Capture the cell that displays the provided text and extract its [x, y] central coordinate. 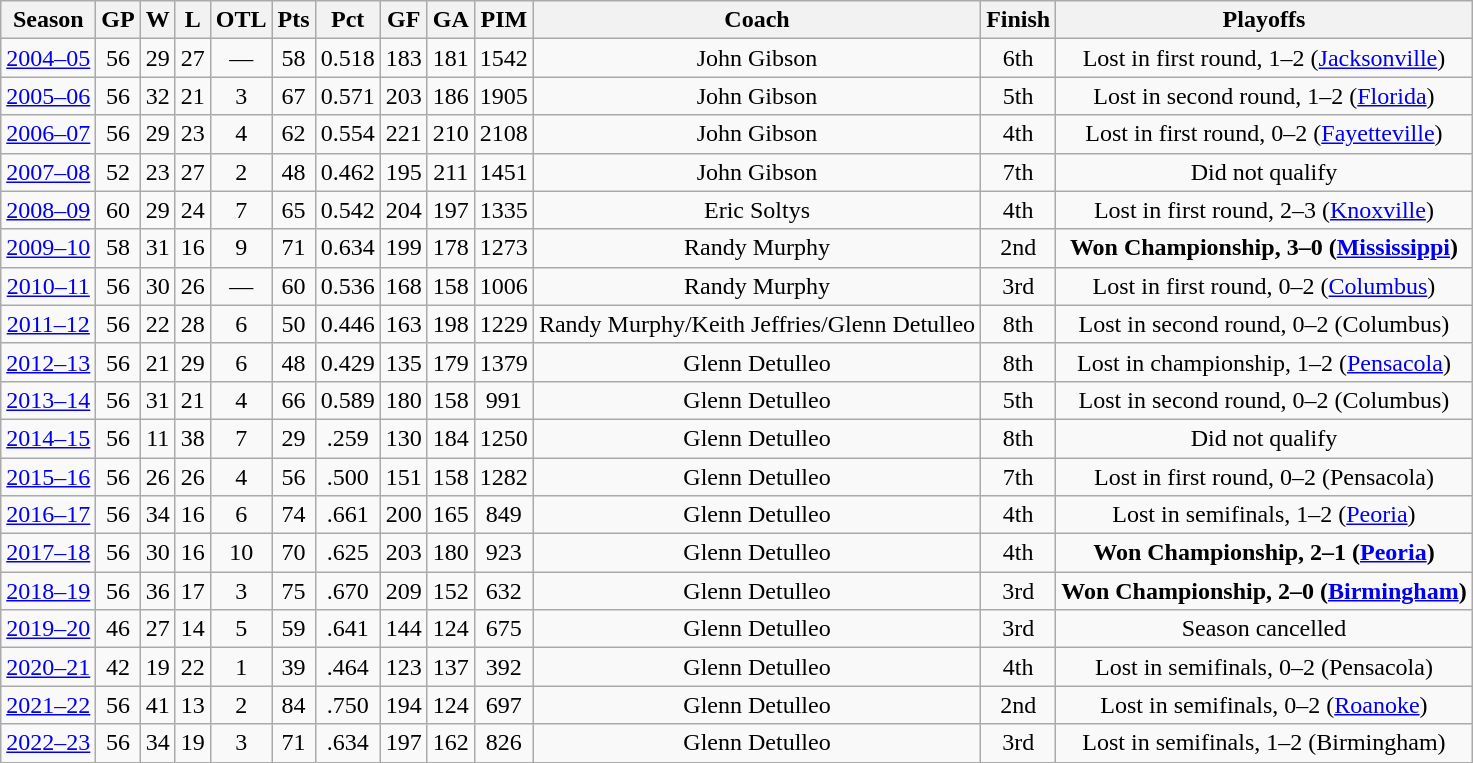
1250 [504, 438]
211 [450, 172]
135 [404, 362]
10 [241, 553]
1282 [504, 477]
.661 [348, 515]
0.634 [348, 248]
.750 [348, 705]
6th [1018, 58]
.670 [348, 591]
Pct [348, 20]
Lost in championship, 1–2 (Pensacola) [1264, 362]
184 [450, 438]
200 [404, 515]
.259 [348, 438]
2011–12 [48, 324]
1273 [504, 248]
195 [404, 172]
2009–10 [48, 248]
Lost in first round, 0–2 (Columbus) [1264, 286]
392 [504, 667]
632 [504, 591]
2012–13 [48, 362]
75 [294, 591]
14 [192, 629]
2017–18 [48, 553]
.634 [348, 743]
1542 [504, 58]
0.542 [348, 210]
2010–11 [48, 286]
Playoffs [1264, 20]
2013–14 [48, 400]
28 [192, 324]
W [158, 20]
Lost in first round, 2–3 (Knoxville) [1264, 210]
84 [294, 705]
70 [294, 553]
675 [504, 629]
Lost in first round, 0–2 (Fayetteville) [1264, 134]
65 [294, 210]
GA [450, 20]
.500 [348, 477]
Won Championship, 2–1 (Peoria) [1264, 553]
0.462 [348, 172]
991 [504, 400]
204 [404, 210]
46 [118, 629]
Eric Soltys [756, 210]
0.571 [348, 96]
221 [404, 134]
GP [118, 20]
2018–19 [48, 591]
Won Championship, 2–0 (Birmingham) [1264, 591]
38 [192, 438]
74 [294, 515]
11 [158, 438]
144 [404, 629]
5 [241, 629]
2008–09 [48, 210]
2016–17 [48, 515]
Lost in first round, 0–2 (Pensacola) [1264, 477]
1229 [504, 324]
0.589 [348, 400]
123 [404, 667]
2019–20 [48, 629]
183 [404, 58]
2108 [504, 134]
.625 [348, 553]
130 [404, 438]
137 [450, 667]
Finish [1018, 20]
168 [404, 286]
0.554 [348, 134]
36 [158, 591]
2004–05 [48, 58]
210 [450, 134]
66 [294, 400]
Lost in first round, 1–2 (Jacksonville) [1264, 58]
2007–08 [48, 172]
199 [404, 248]
849 [504, 515]
Lost in second round, 1–2 (Florida) [1264, 96]
13 [192, 705]
41 [158, 705]
151 [404, 477]
9 [241, 248]
2015–16 [48, 477]
163 [404, 324]
178 [450, 248]
2005–06 [48, 96]
181 [450, 58]
2014–15 [48, 438]
0.518 [348, 58]
.464 [348, 667]
2022–23 [48, 743]
2006–07 [48, 134]
L [192, 20]
.641 [348, 629]
2020–21 [48, 667]
Pts [294, 20]
198 [450, 324]
165 [450, 515]
209 [404, 591]
1905 [504, 96]
Randy Murphy/Keith Jeffries/Glenn Detulleo [756, 324]
1006 [504, 286]
Lost in semifinals, 0–2 (Pensacola) [1264, 667]
Lost in semifinals, 0–2 (Roanoke) [1264, 705]
Coach [756, 20]
Won Championship, 3–0 (Mississippi) [1264, 248]
162 [450, 743]
PIM [504, 20]
Season [48, 20]
52 [118, 172]
GF [404, 20]
1451 [504, 172]
923 [504, 553]
67 [294, 96]
Lost in semifinals, 1–2 (Peoria) [1264, 515]
24 [192, 210]
17 [192, 591]
194 [404, 705]
0.429 [348, 362]
186 [450, 96]
1 [241, 667]
0.536 [348, 286]
42 [118, 667]
32 [158, 96]
1379 [504, 362]
Season cancelled [1264, 629]
0.446 [348, 324]
Lost in semifinals, 1–2 (Birmingham) [1264, 743]
62 [294, 134]
OTL [241, 20]
179 [450, 362]
2021–22 [48, 705]
1335 [504, 210]
697 [504, 705]
826 [504, 743]
39 [294, 667]
50 [294, 324]
59 [294, 629]
152 [450, 591]
